Identify which cell holds the provided text, then report its (x, y) central coordinate. 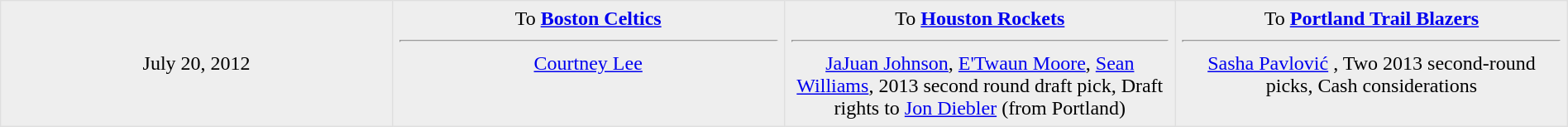
To Portland Trail Blazers Sasha Pavlović , Two 2013 second-round picks, Cash considerations (1372, 64)
To Boston CelticsCourtney Lee (588, 64)
To Houston Rockets JaJuan Johnson, E'Twaun Moore, Sean Williams, 2013 second round draft pick, Draft rights to Jon Diebler (from Portland) (980, 64)
July 20, 2012 (197, 64)
